Identify which cell holds the provided text, then report its [x, y] central coordinate. 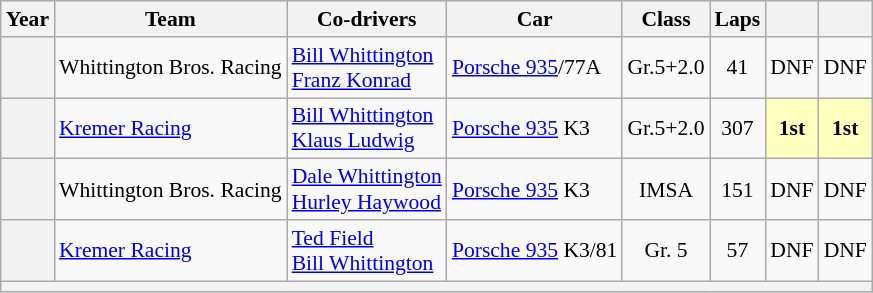
Car [535, 19]
Team [170, 19]
Gr. 5 [666, 250]
Class [666, 19]
Bill Whittington Franz Konrad [367, 68]
151 [738, 190]
Porsche 935/77A [535, 68]
307 [738, 128]
Ted Field Bill Whittington [367, 250]
41 [738, 68]
IMSA [666, 190]
Dale Whittington Hurley Haywood [367, 190]
Bill Whittington Klaus Ludwig [367, 128]
Year [28, 19]
Porsche 935 K3/81 [535, 250]
Laps [738, 19]
57 [738, 250]
Co-drivers [367, 19]
